Return [x, y] of the center of cell containing provided text 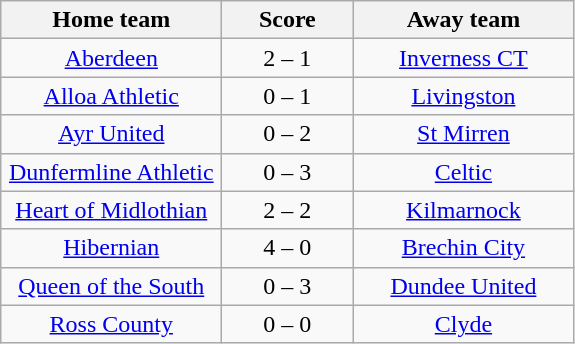
St Mirren [464, 134]
2 – 2 [288, 210]
Dunfermline Athletic [112, 172]
4 – 0 [288, 248]
Celtic [464, 172]
0 – 1 [288, 96]
Home team [112, 20]
Dundee United [464, 286]
0 – 2 [288, 134]
Away team [464, 20]
Clyde [464, 324]
Hibernian [112, 248]
Ross County [112, 324]
0 – 0 [288, 324]
2 – 1 [288, 58]
Inverness CT [464, 58]
Brechin City [464, 248]
Livingston [464, 96]
Score [288, 20]
Queen of the South [112, 286]
Ayr United [112, 134]
Kilmarnock [464, 210]
Alloa Athletic [112, 96]
Heart of Midlothian [112, 210]
Aberdeen [112, 58]
